Detect which cell encompasses the target text, then output its (X, Y) center coordinate. 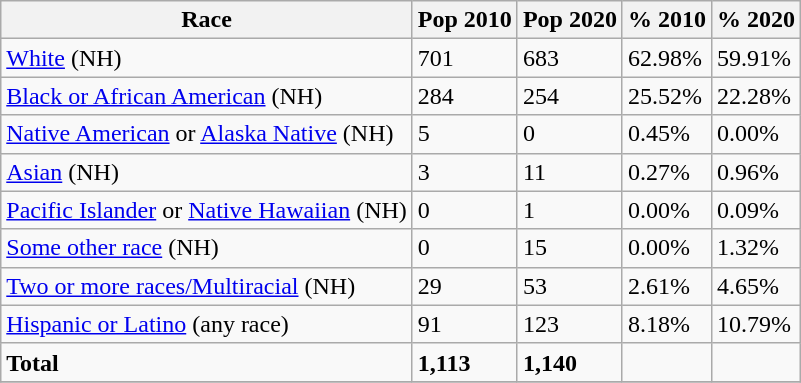
White (NH) (207, 58)
123 (570, 324)
Pop 2010 (464, 20)
683 (570, 58)
Pacific Islander or Native Hawaiian (NH) (207, 210)
25.52% (666, 96)
1 (570, 210)
0.09% (756, 210)
3 (464, 172)
0.27% (666, 172)
59.91% (756, 58)
Pop 2020 (570, 20)
Asian (NH) (207, 172)
10.79% (756, 324)
254 (570, 96)
1,140 (570, 362)
22.28% (756, 96)
62.98% (666, 58)
Hispanic or Latino (any race) (207, 324)
% 2020 (756, 20)
701 (464, 58)
29 (464, 286)
2.61% (666, 286)
53 (570, 286)
11 (570, 172)
5 (464, 134)
Two or more races/Multiracial (NH) (207, 286)
Race (207, 20)
Some other race (NH) (207, 248)
4.65% (756, 286)
15 (570, 248)
0.45% (666, 134)
Total (207, 362)
1.32% (756, 248)
8.18% (666, 324)
Native American or Alaska Native (NH) (207, 134)
1,113 (464, 362)
284 (464, 96)
0.96% (756, 172)
91 (464, 324)
% 2010 (666, 20)
Black or African American (NH) (207, 96)
